For the text-containing cell, return its midpoint in (x, y) coordinate format. 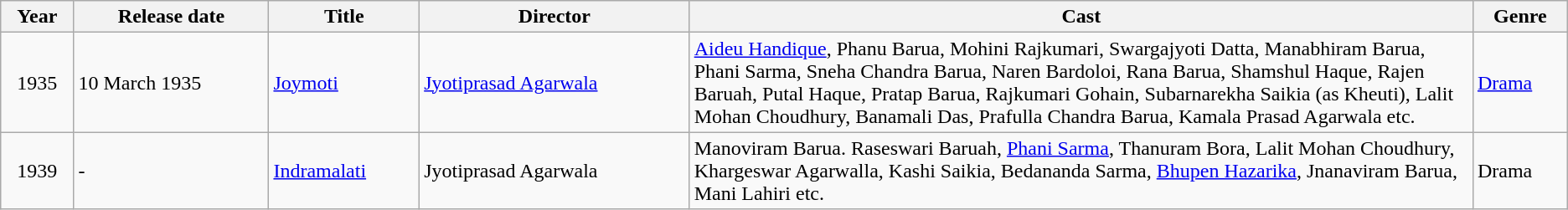
- (171, 171)
Cast (1081, 17)
Title (344, 17)
Director (554, 17)
Genre (1519, 17)
Joymoti (344, 82)
Release date (171, 17)
Year (37, 17)
1935 (37, 82)
10 March 1935 (171, 82)
Indramalati (344, 171)
1939 (37, 171)
